Extract the [X, Y] coordinate from the center of the cell holding the provided text.  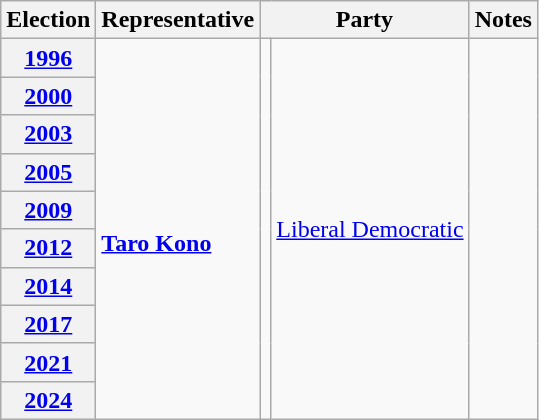
2017 [48, 324]
2012 [48, 248]
Notes [503, 20]
2000 [48, 96]
2009 [48, 210]
2021 [48, 362]
Party [364, 20]
Liberal Democratic [370, 230]
2024 [48, 400]
2003 [48, 134]
2014 [48, 286]
2005 [48, 172]
1996 [48, 58]
Election [48, 20]
Representative [178, 20]
Taro Kono [178, 230]
